Determine the [x, y] coordinate at the center of the cell enclosing the given text.  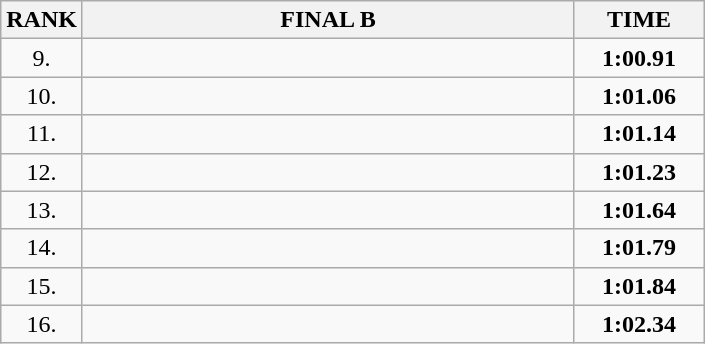
1:01.64 [640, 210]
1:02.34 [640, 324]
1:00.91 [640, 58]
13. [42, 210]
1:01.14 [640, 134]
1:01.84 [640, 286]
15. [42, 286]
16. [42, 324]
1:01.06 [640, 96]
1:01.23 [640, 172]
1:01.79 [640, 248]
12. [42, 172]
11. [42, 134]
TIME [640, 20]
RANK [42, 20]
14. [42, 248]
10. [42, 96]
9. [42, 58]
FINAL B [328, 20]
